Determine the [x, y] coordinate at the center of the cell enclosing the given text.  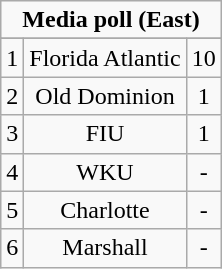
10 [204, 58]
Media poll (East) [111, 20]
5 [12, 210]
FIU [105, 134]
WKU [105, 172]
2 [12, 96]
4 [12, 172]
Florida Atlantic [105, 58]
Charlotte [105, 210]
Marshall [105, 248]
Old Dominion [105, 96]
6 [12, 248]
3 [12, 134]
